Return the (X, Y) coordinate for the center point of the cell that contains the specified text.  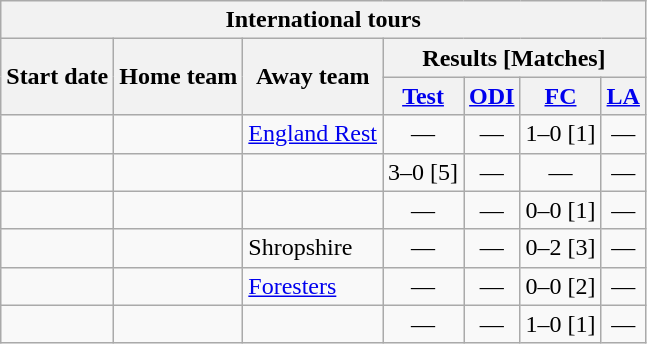
Start date (58, 77)
England Rest (313, 134)
0–0 [2] (560, 286)
0–2 [3] (560, 248)
Home team (178, 77)
Foresters (313, 286)
LA (623, 96)
Shropshire (313, 248)
ODI (492, 96)
FC (560, 96)
International tours (324, 20)
0–0 [1] (560, 210)
3–0 [5] (424, 172)
Results [Matches] (514, 58)
Away team (313, 77)
Test (424, 96)
